Locate the cell with the specified text and output its [X, Y] center coordinate. 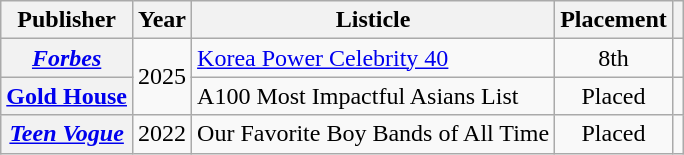
Listicle [374, 20]
Teen Vogue [67, 134]
Forbes [67, 58]
2022 [162, 134]
Korea Power Celebrity 40 [374, 58]
2025 [162, 77]
Year [162, 20]
Gold House [67, 96]
A100 Most Impactful Asians List [374, 96]
Placement [614, 20]
8th [614, 58]
Our Favorite Boy Bands of All Time [374, 134]
Publisher [67, 20]
